Extract the [X, Y] coordinate from the center of the cell holding the provided text.  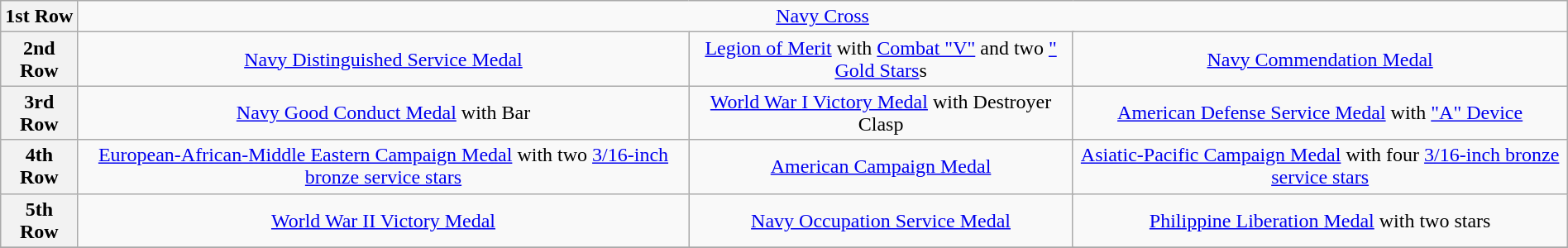
World War I Victory Medal with Destroyer Clasp [881, 112]
American Campaign Medal [881, 167]
Philippine Liberation Medal with two stars [1320, 220]
Navy Commendation Medal [1320, 60]
2nd Row [40, 60]
5th Row [40, 220]
American Defense Service Medal with "A" Device [1320, 112]
3rd Row [40, 112]
Navy Cross [822, 17]
Legion of Merit with Combat "V" and two " Gold Starss [881, 60]
Navy Occupation Service Medal [881, 220]
1st Row [40, 17]
Navy Distinguished Service Medal [384, 60]
4th Row [40, 167]
European-African-Middle Eastern Campaign Medal with two 3/16-inch bronze service stars [384, 167]
Navy Good Conduct Medal with Bar [384, 112]
World War II Victory Medal [384, 220]
Asiatic-Pacific Campaign Medal with four 3/16-inch bronze service stars [1320, 167]
